Find where the given text appears and provide that cell's center as [x, y] coordinate. 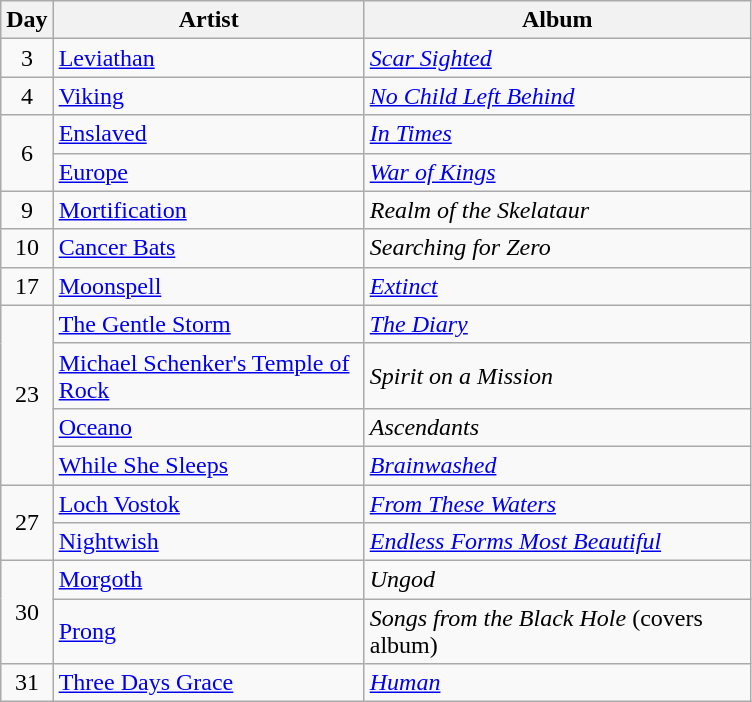
War of Kings [557, 172]
Endless Forms Most Beautiful [557, 542]
4 [27, 96]
Oceano [208, 427]
9 [27, 210]
Europe [208, 172]
Songs from the Black Hole (covers album) [557, 632]
The Gentle Storm [208, 324]
17 [27, 286]
Scar Sighted [557, 58]
27 [27, 522]
Prong [208, 632]
The Diary [557, 324]
Human [557, 683]
3 [27, 58]
Realm of the Skelataur [557, 210]
Ungod [557, 580]
Enslaved [208, 134]
Michael Schenker's Temple of Rock [208, 376]
Viking [208, 96]
Ascendants [557, 427]
Mortification [208, 210]
Loch Vostok [208, 503]
Artist [208, 20]
Day [27, 20]
30 [27, 612]
No Child Left Behind [557, 96]
Moonspell [208, 286]
Brainwashed [557, 465]
While She Sleeps [208, 465]
31 [27, 683]
In Times [557, 134]
Cancer Bats [208, 248]
From These Waters [557, 503]
Leviathan [208, 58]
10 [27, 248]
Spirit on a Mission [557, 376]
Morgoth [208, 580]
23 [27, 394]
Nightwish [208, 542]
Album [557, 20]
6 [27, 153]
Three Days Grace [208, 683]
Searching for Zero [557, 248]
Extinct [557, 286]
